Provide the (x, y) coordinate of the cell's center where the given text is located.  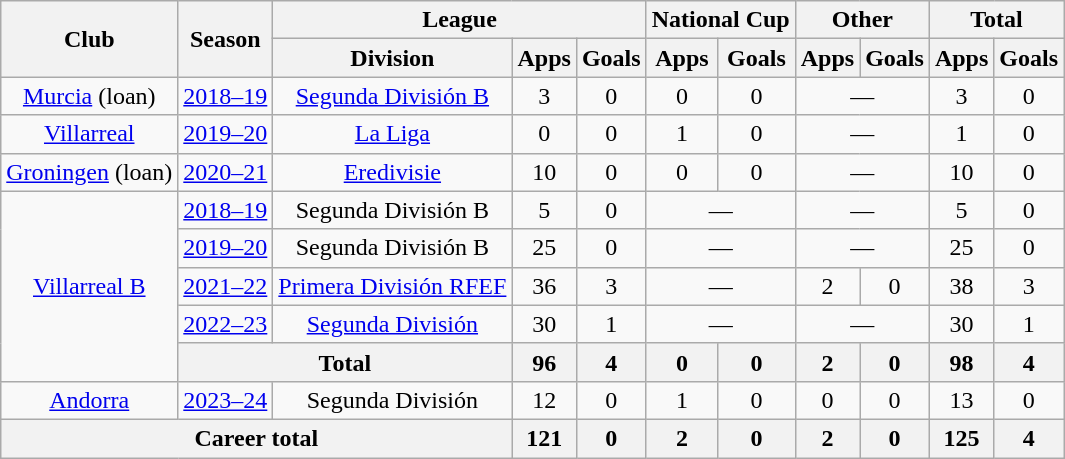
Season (226, 39)
125 (961, 438)
2022–23 (226, 324)
Club (90, 39)
Murcia (loan) (90, 96)
121 (544, 438)
Groningen (loan) (90, 172)
12 (544, 400)
League (460, 20)
Villarreal B (90, 286)
Primera División RFEF (392, 286)
2023–24 (226, 400)
Andorra (90, 400)
National Cup (720, 20)
Other (862, 20)
Villarreal (90, 134)
13 (961, 400)
96 (544, 362)
2020–21 (226, 172)
38 (961, 286)
36 (544, 286)
98 (961, 362)
2021–22 (226, 286)
Division (392, 58)
Eredivisie (392, 172)
La Liga (392, 134)
Career total (256, 438)
